Detect which cell encompasses the target text, then output its [x, y] center coordinate. 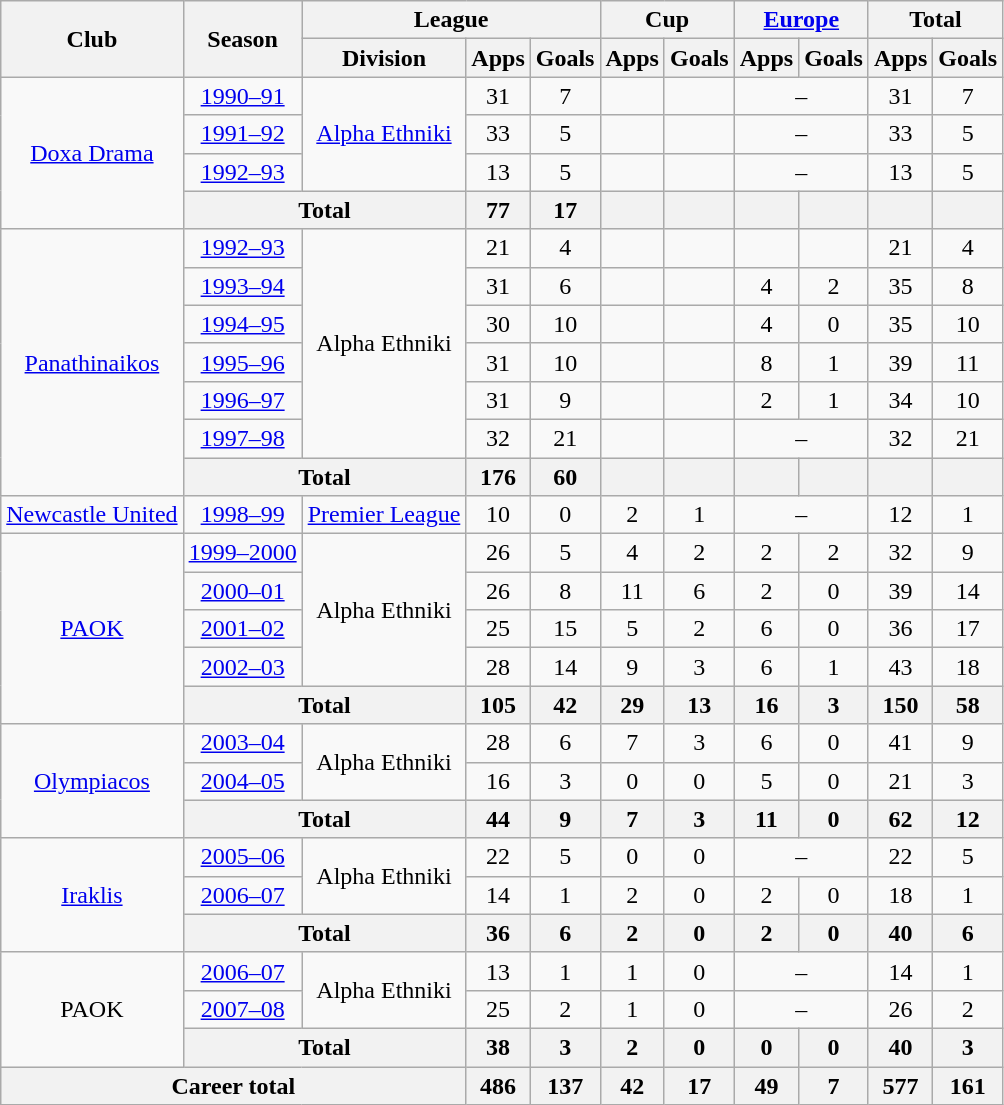
Doxa Drama [92, 153]
161 [968, 1085]
1998–99 [242, 515]
Olympiacos [92, 781]
150 [900, 705]
Season [242, 39]
44 [498, 819]
43 [900, 667]
2003–04 [242, 743]
41 [900, 743]
62 [900, 819]
577 [900, 1085]
2004–05 [242, 781]
15 [565, 629]
Iraklis [92, 895]
2000–01 [242, 591]
2002–03 [242, 667]
38 [498, 1047]
1996–97 [242, 400]
29 [632, 705]
1994–95 [242, 324]
77 [498, 210]
1991–92 [242, 134]
Panathinaikos [92, 362]
1993–94 [242, 286]
1997–98 [242, 438]
2005–06 [242, 857]
1990–91 [242, 96]
34 [900, 400]
176 [498, 477]
2001–02 [242, 629]
105 [498, 705]
Club [92, 39]
Cup [667, 20]
137 [565, 1085]
2007–08 [242, 1009]
60 [565, 477]
Europe [801, 20]
486 [498, 1085]
30 [498, 324]
58 [968, 705]
Newcastle United [92, 515]
1995–96 [242, 362]
1999–2000 [242, 553]
49 [766, 1085]
League [451, 20]
Career total [234, 1085]
Division [384, 58]
Premier League [384, 515]
